Output the [x, y] coordinate of the center of the cell containing the given text.  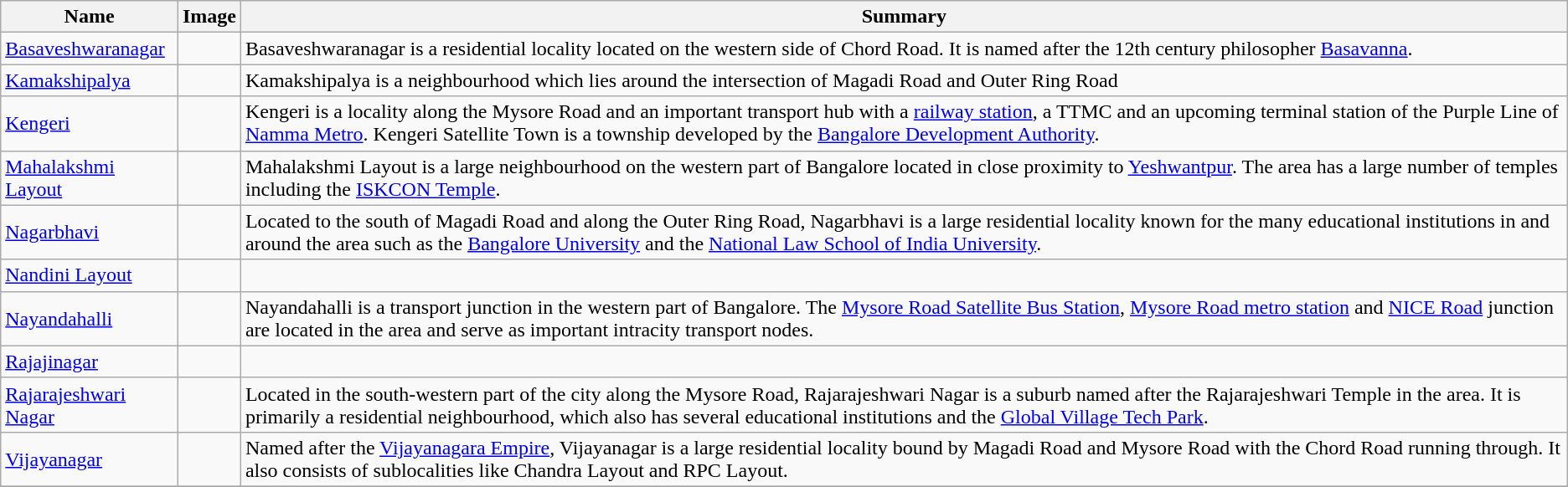
Nagarbhavi [90, 233]
Basaveshwaranagar is a residential locality located on the western side of Chord Road. It is named after the 12th century philosopher Basavanna. [904, 49]
Nandini Layout [90, 275]
Summary [904, 17]
Kamakshipalya is a neighbourhood which lies around the intersection of Magadi Road and Outer Ring Road [904, 80]
Basaveshwaranagar [90, 49]
Mahalakshmi Layout [90, 177]
Kengeri [90, 124]
Image [209, 17]
Rajarajeshwari Nagar [90, 405]
Kamakshipalya [90, 80]
Rajajinagar [90, 361]
Name [90, 17]
Nayandahalli [90, 318]
Vijayanagar [90, 459]
